Scan for the cell matching the given text and deliver its [X, Y] coordinate at center. 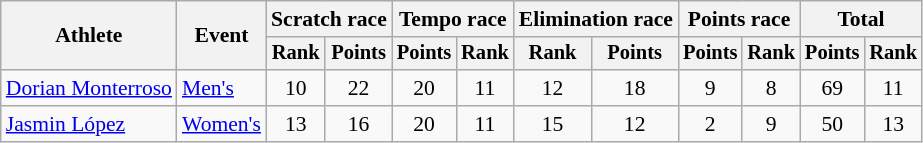
22 [358, 88]
18 [634, 88]
15 [553, 124]
2 [710, 124]
Event [222, 36]
Total [861, 19]
16 [358, 124]
Men's [222, 88]
Tempo race [453, 19]
Jasmin López [89, 124]
50 [832, 124]
Women's [222, 124]
Scratch race [329, 19]
8 [771, 88]
Athlete [89, 36]
Elimination race [596, 19]
Dorian Monterroso [89, 88]
Points race [739, 19]
10 [296, 88]
69 [832, 88]
